Scan for the cell matching the given text and deliver its [x, y] coordinate at center. 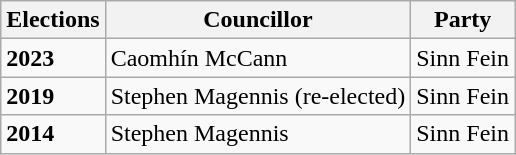
Stephen Magennis [258, 134]
2014 [53, 134]
2023 [53, 58]
Caomhín McCann [258, 58]
2019 [53, 96]
Elections [53, 20]
Party [463, 20]
Councillor [258, 20]
Stephen Magennis (re-elected) [258, 96]
